Find where the given text appears and provide that cell's center as (x, y) coordinate. 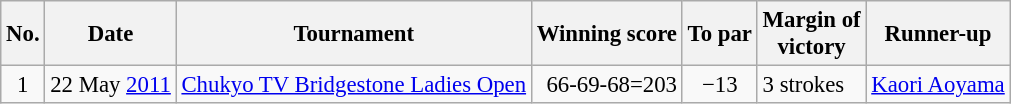
1 (23, 85)
To par (720, 34)
Tournament (354, 34)
−13 (720, 85)
22 May 2011 (110, 85)
Date (110, 34)
Kaori Aoyama (938, 85)
No. (23, 34)
Chukyo TV Bridgestone Ladies Open (354, 85)
3 strokes (812, 85)
Winning score (606, 34)
Margin ofvictory (812, 34)
Runner-up (938, 34)
66-69-68=203 (606, 85)
